Determine the (x, y) coordinate at the center of the cell enclosing the given text.  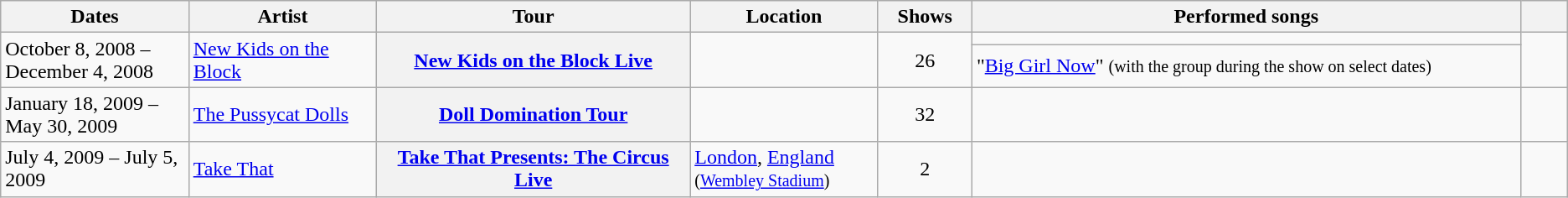
Tour (534, 17)
32 (925, 114)
Doll Domination Tour (534, 114)
New Kids on the Block (282, 60)
January 18, 2009 – May 30, 2009 (95, 114)
New Kids on the Block Live (534, 60)
Take That Presents: The Circus Live (534, 169)
Shows (925, 17)
"Big Girl Now" (with the group during the show on select dates) (1246, 65)
July 4, 2009 – July 5, 2009 (95, 169)
26 (925, 60)
October 8, 2008 – December 4, 2008 (95, 60)
Performed songs (1246, 17)
London, England (Wembley Stadium) (784, 169)
Artist (282, 17)
Location (784, 17)
Dates (95, 17)
2 (925, 169)
The Pussycat Dolls (282, 114)
Take That (282, 169)
